From the cell containing the given text, extract its center point as [x, y] coordinate. 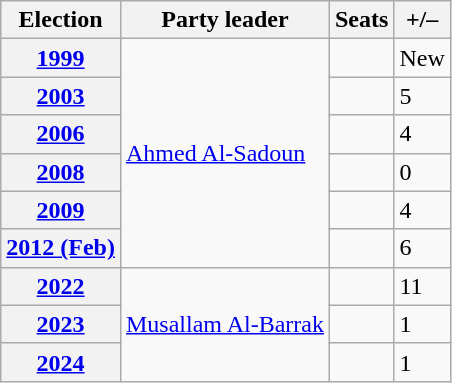
Musallam Al-Barrak [224, 324]
Seats [361, 20]
2022 [61, 286]
2023 [61, 324]
2008 [61, 172]
Party leader [224, 20]
2024 [61, 362]
0 [422, 172]
6 [422, 248]
2006 [61, 134]
11 [422, 286]
5 [422, 96]
2003 [61, 96]
1999 [61, 58]
New [422, 58]
+/– [422, 20]
2012 (Feb) [61, 248]
2009 [61, 210]
Election [61, 20]
Ahmed Al-Sadoun [224, 153]
